Capture the cell that displays the provided text and extract its [x, y] central coordinate. 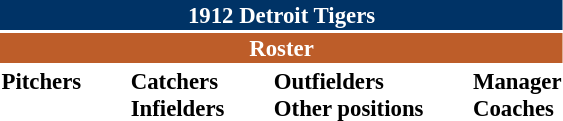
Roster [282, 48]
1912 Detroit Tigers [282, 15]
